Extract the (x, y) coordinate from the center of the cell holding the provided text.  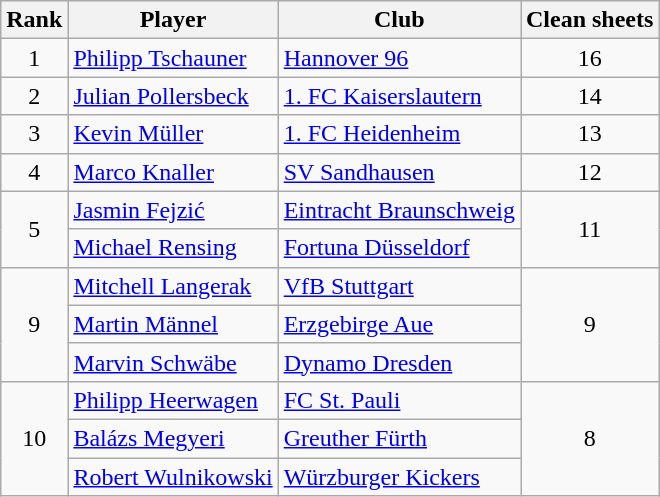
2 (34, 96)
1. FC Heidenheim (399, 134)
5 (34, 229)
Philipp Tschauner (173, 58)
VfB Stuttgart (399, 286)
Jasmin Fejzić (173, 210)
Mitchell Langerak (173, 286)
8 (589, 438)
Rank (34, 20)
Clean sheets (589, 20)
Marvin Schwäbe (173, 362)
Würzburger Kickers (399, 477)
12 (589, 172)
11 (589, 229)
14 (589, 96)
Philipp Heerwagen (173, 400)
Hannover 96 (399, 58)
3 (34, 134)
4 (34, 172)
Kevin Müller (173, 134)
Robert Wulnikowski (173, 477)
FC St. Pauli (399, 400)
Marco Knaller (173, 172)
Michael Rensing (173, 248)
10 (34, 438)
1 (34, 58)
Player (173, 20)
Erzgebirge Aue (399, 324)
Greuther Fürth (399, 438)
Eintracht Braunschweig (399, 210)
16 (589, 58)
SV Sandhausen (399, 172)
Balázs Megyeri (173, 438)
Julian Pollersbeck (173, 96)
Dynamo Dresden (399, 362)
Fortuna Düsseldorf (399, 248)
Club (399, 20)
13 (589, 134)
1. FC Kaiserslautern (399, 96)
Martin Männel (173, 324)
